Detect which cell encompasses the target text, then output its [x, y] center coordinate. 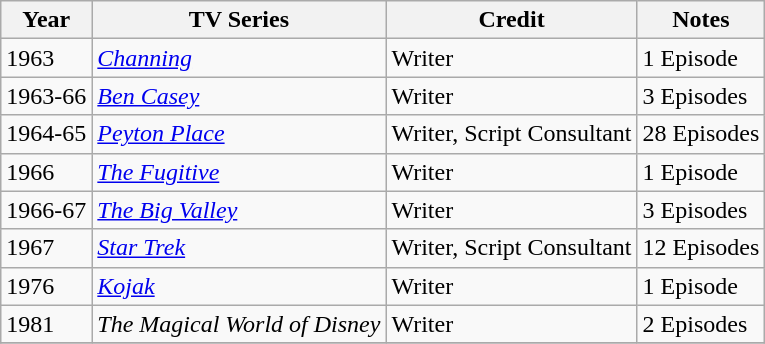
1981 [46, 324]
1976 [46, 286]
1963 [46, 58]
1963-66 [46, 96]
The Magical World of Disney [239, 324]
28 Episodes [701, 134]
Ben Casey [239, 96]
Credit [512, 20]
1966-67 [46, 210]
Notes [701, 20]
The Fugitive [239, 172]
Kojak [239, 286]
1967 [46, 248]
12 Episodes [701, 248]
1966 [46, 172]
The Big Valley [239, 210]
Star Trek [239, 248]
1964-65 [46, 134]
TV Series [239, 20]
Channing [239, 58]
2 Episodes [701, 324]
Peyton Place [239, 134]
Year [46, 20]
